Find where the given text appears and provide that cell's center as [X, Y] coordinate. 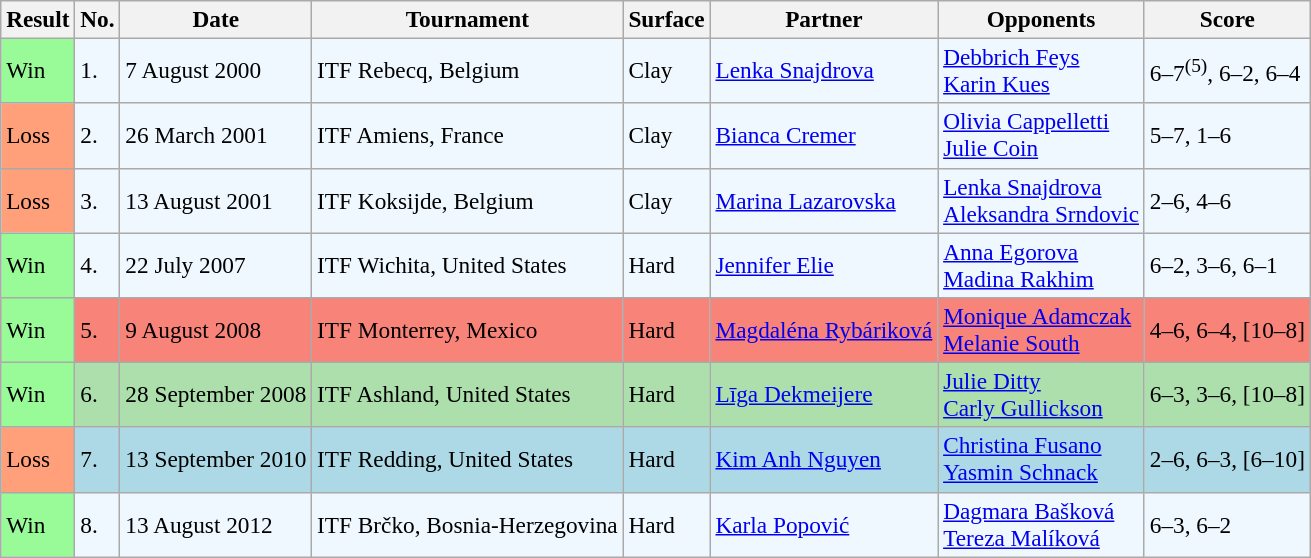
Surface [666, 19]
2–6, 4–6 [1227, 200]
Lenka Snajdrova [824, 70]
6–7(5), 6–2, 6–4 [1227, 70]
13 August 2001 [216, 200]
5–7, 1–6 [1227, 136]
Magdaléna Rybáriková [824, 330]
Tournament [468, 19]
4–6, 6–4, [10–8] [1227, 330]
Partner [824, 19]
No. [98, 19]
9 August 2008 [216, 330]
Dagmara Bašková Tereza Malíková [1042, 524]
5. [98, 330]
Date [216, 19]
Christina Fusano Yasmin Schnack [1042, 460]
6. [98, 394]
7. [98, 460]
Karla Popović [824, 524]
ITF Wichita, United States [468, 264]
Anna Egorova Madina Rakhim [1042, 264]
Debbrich Feys Karin Kues [1042, 70]
ITF Koksijde, Belgium [468, 200]
ITF Rebecq, Belgium [468, 70]
4. [98, 264]
Score [1227, 19]
Jennifer Elie [824, 264]
13 September 2010 [216, 460]
ITF Brčko, Bosnia-Herzegovina [468, 524]
26 March 2001 [216, 136]
ITF Redding, United States [468, 460]
Opponents [1042, 19]
Result [38, 19]
22 July 2007 [216, 264]
13 August 2012 [216, 524]
8. [98, 524]
Olivia Cappelletti Julie Coin [1042, 136]
Bianca Cremer [824, 136]
7 August 2000 [216, 70]
2–6, 6–3, [6–10] [1227, 460]
2. [98, 136]
ITF Monterrey, Mexico [468, 330]
28 September 2008 [216, 394]
Lenka Snajdrova Aleksandra Srndovic [1042, 200]
6–3, 3–6, [10–8] [1227, 394]
ITF Amiens, France [468, 136]
Julie Ditty Carly Gullickson [1042, 394]
Kim Anh Nguyen [824, 460]
3. [98, 200]
ITF Ashland, United States [468, 394]
6–2, 3–6, 6–1 [1227, 264]
Marina Lazarovska [824, 200]
1. [98, 70]
Līga Dekmeijere [824, 394]
Monique Adamczak Melanie South [1042, 330]
6–3, 6–2 [1227, 524]
